Return [x, y] of the center of cell containing provided text 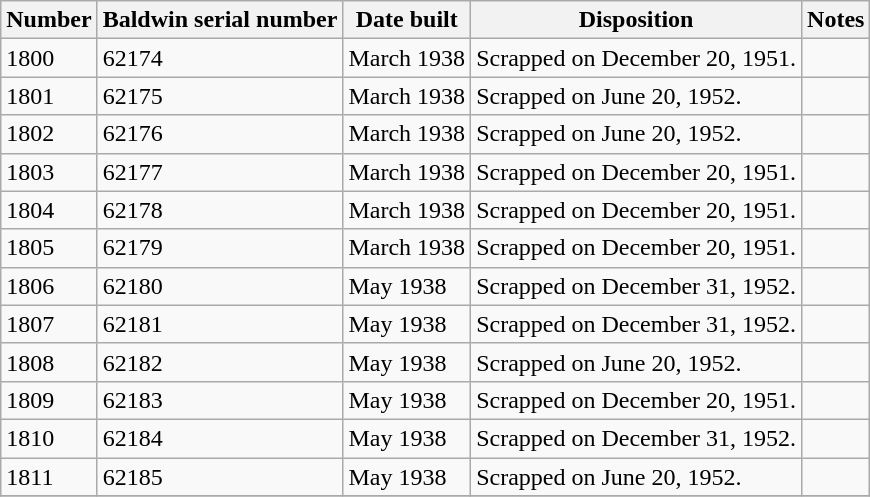
62184 [220, 438]
1810 [49, 438]
62183 [220, 400]
Disposition [636, 20]
62176 [220, 134]
1800 [49, 58]
62177 [220, 172]
1803 [49, 172]
62180 [220, 286]
1806 [49, 286]
62179 [220, 248]
1804 [49, 210]
1811 [49, 477]
62181 [220, 324]
Number [49, 20]
62175 [220, 96]
62185 [220, 477]
1808 [49, 362]
Date built [407, 20]
1807 [49, 324]
62182 [220, 362]
1802 [49, 134]
Baldwin serial number [220, 20]
1809 [49, 400]
1805 [49, 248]
1801 [49, 96]
Notes [836, 20]
62178 [220, 210]
62174 [220, 58]
